Determine the (X, Y) coordinate at the center of the cell enclosing the given text.  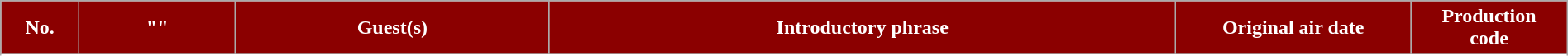
Production code (1489, 28)
No. (40, 28)
Introductory phrase (863, 28)
"" (157, 28)
Guest(s) (392, 28)
Original air date (1293, 28)
